Provide the (X, Y) coordinate of the cell's center where the given text is located.  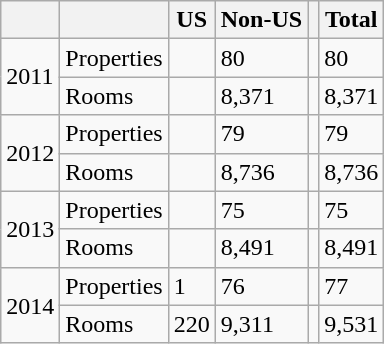
1 (192, 286)
9,311 (261, 324)
2014 (30, 305)
2012 (30, 153)
Non-US (261, 20)
2011 (30, 77)
Total (352, 20)
220 (192, 324)
77 (352, 286)
9,531 (352, 324)
2013 (30, 229)
US (192, 20)
76 (261, 286)
